Extract the (X, Y) coordinate from the center of the cell holding the provided text.  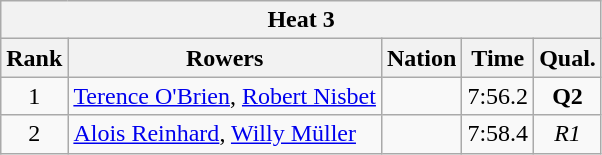
1 (34, 96)
Rowers (225, 58)
R1 (568, 134)
Alois Reinhard, Willy Müller (225, 134)
Q2 (568, 96)
Qual. (568, 58)
2 (34, 134)
7:58.4 (498, 134)
7:56.2 (498, 96)
Terence O'Brien, Robert Nisbet (225, 96)
Heat 3 (302, 20)
Rank (34, 58)
Nation (421, 58)
Time (498, 58)
